Output the [x, y] coordinate of the center of the cell containing the given text.  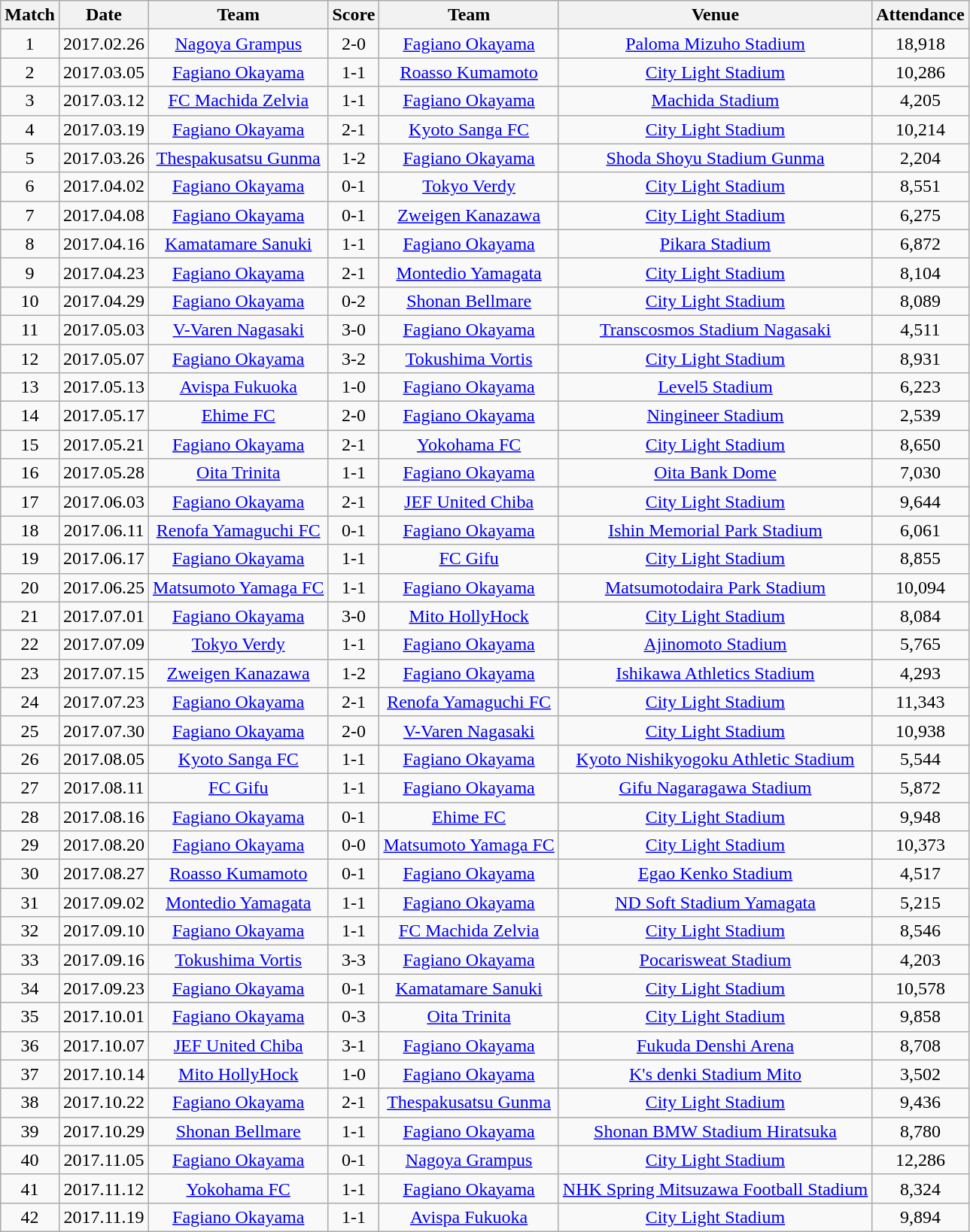
4,517 [920, 874]
2017.04.08 [104, 215]
2017.11.12 [104, 1188]
Fukuda Denshi Arena [715, 1045]
Egao Kenko Stadium [715, 874]
24 [30, 702]
4,203 [920, 960]
34 [30, 988]
2017.05.17 [104, 416]
2017.04.29 [104, 301]
8,084 [920, 616]
Ningineer Stadium [715, 416]
Score [354, 15]
39 [30, 1131]
Shoda Shoyu Stadium Gunma [715, 158]
4,511 [920, 329]
Ajinomoto Stadium [715, 645]
Paloma Mizuho Stadium [715, 44]
2,539 [920, 416]
Level5 Stadium [715, 387]
9 [30, 272]
6,223 [920, 387]
2017.08.16 [104, 816]
4,205 [920, 101]
2017.10.07 [104, 1045]
9,858 [920, 1017]
9,644 [920, 502]
19 [30, 559]
ND Soft Stadium Yamagata [715, 903]
6,061 [920, 530]
10,373 [920, 845]
2017.04.16 [104, 244]
2017.04.02 [104, 187]
14 [30, 416]
11 [30, 329]
21 [30, 616]
2017.08.27 [104, 874]
15 [30, 445]
10,286 [920, 72]
Transcosmos Stadium Nagasaki [715, 329]
10,214 [920, 129]
10,578 [920, 988]
9,894 [920, 1217]
2017.07.09 [104, 645]
2017.05.21 [104, 445]
16 [30, 473]
41 [30, 1188]
20 [30, 587]
8,551 [920, 187]
18 [30, 530]
2 [30, 72]
5,215 [920, 903]
8,780 [920, 1131]
0-3 [354, 1017]
8,650 [920, 445]
2017.09.02 [104, 903]
2017.08.05 [104, 759]
27 [30, 787]
Attendance [920, 15]
2017.04.23 [104, 272]
2017.03.19 [104, 129]
6 [30, 187]
5,765 [920, 645]
29 [30, 845]
2017.03.26 [104, 158]
2017.05.03 [104, 329]
Venue [715, 15]
2017.05.07 [104, 359]
Ishin Memorial Park Stadium [715, 530]
2017.10.22 [104, 1103]
2017.10.14 [104, 1074]
8,104 [920, 272]
6,872 [920, 244]
2017.06.25 [104, 587]
2017.05.28 [104, 473]
2017.09.23 [104, 988]
33 [30, 960]
Pikara Stadium [715, 244]
11,343 [920, 702]
2017.06.17 [104, 559]
4,293 [920, 673]
2017.06.11 [104, 530]
8,708 [920, 1045]
8,089 [920, 301]
7,030 [920, 473]
7 [30, 215]
10 [30, 301]
0-2 [354, 301]
32 [30, 931]
Shonan BMW Stadium Hiratsuka [715, 1131]
13 [30, 387]
12 [30, 359]
2,204 [920, 158]
5,544 [920, 759]
3-3 [354, 960]
3,502 [920, 1074]
2017.07.23 [104, 702]
2017.10.01 [104, 1017]
5 [30, 158]
Date [104, 15]
Ishikawa Athletics Stadium [715, 673]
2017.06.03 [104, 502]
2017.03.12 [104, 101]
Gifu Nagaragawa Stadium [715, 787]
10,094 [920, 587]
2017.07.01 [104, 616]
36 [30, 1045]
6,275 [920, 215]
23 [30, 673]
Matsumotodaira Park Stadium [715, 587]
3-2 [354, 359]
9,948 [920, 816]
35 [30, 1017]
9,436 [920, 1103]
8,931 [920, 359]
2017.11.05 [104, 1160]
18,918 [920, 44]
K's denki Stadium Mito [715, 1074]
38 [30, 1103]
Machida Stadium [715, 101]
3-1 [354, 1045]
26 [30, 759]
37 [30, 1074]
42 [30, 1217]
2017.08.20 [104, 845]
8 [30, 244]
1 [30, 44]
2017.08.11 [104, 787]
NHK Spring Mitsuzawa Football Stadium [715, 1188]
31 [30, 903]
Match [30, 15]
4 [30, 129]
Oita Bank Dome [715, 473]
8,855 [920, 559]
2017.09.16 [104, 960]
2017.09.10 [104, 931]
5,872 [920, 787]
12,286 [920, 1160]
2017.10.29 [104, 1131]
30 [30, 874]
10,938 [920, 730]
17 [30, 502]
8,546 [920, 931]
0-0 [354, 845]
Kyoto Nishikyogoku Athletic Stadium [715, 759]
2017.07.30 [104, 730]
2017.03.05 [104, 72]
28 [30, 816]
2017.02.26 [104, 44]
40 [30, 1160]
2017.07.15 [104, 673]
8,324 [920, 1188]
2017.11.19 [104, 1217]
3 [30, 101]
2017.05.13 [104, 387]
25 [30, 730]
22 [30, 645]
Pocarisweat Stadium [715, 960]
